Scan for the cell matching the given text and deliver its (X, Y) coordinate at center. 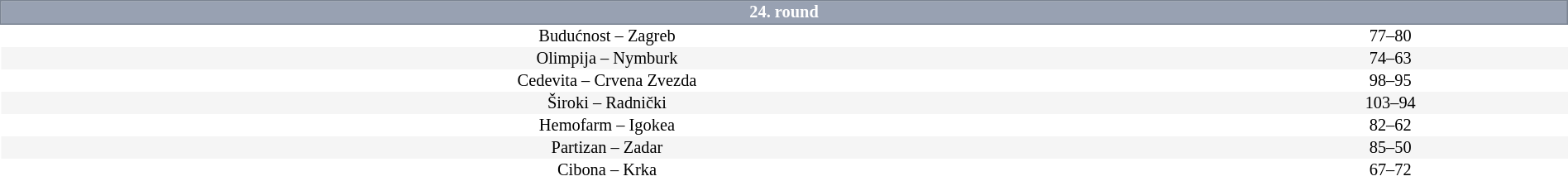
98–95 (1390, 81)
74–63 (1390, 58)
24. round (784, 12)
Hemofarm – Igokea (607, 126)
Cibona – Krka (607, 170)
Budućnost – Zagreb (607, 36)
Partizan – Zadar (607, 147)
Cedevita – Crvena Zvezda (607, 81)
67–72 (1390, 170)
Široki – Radnički (607, 102)
77–80 (1390, 36)
85–50 (1390, 147)
82–62 (1390, 126)
Olimpija – Nymburk (607, 58)
103–94 (1390, 102)
